Return [x, y] of the center of cell containing provided text 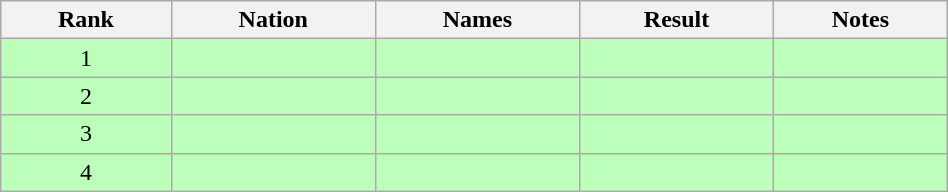
4 [86, 172]
2 [86, 96]
3 [86, 134]
Names [477, 20]
Notes [861, 20]
Rank [86, 20]
1 [86, 58]
Result [676, 20]
Nation [273, 20]
